Find where the given text appears and provide that cell's center as [X, Y] coordinate. 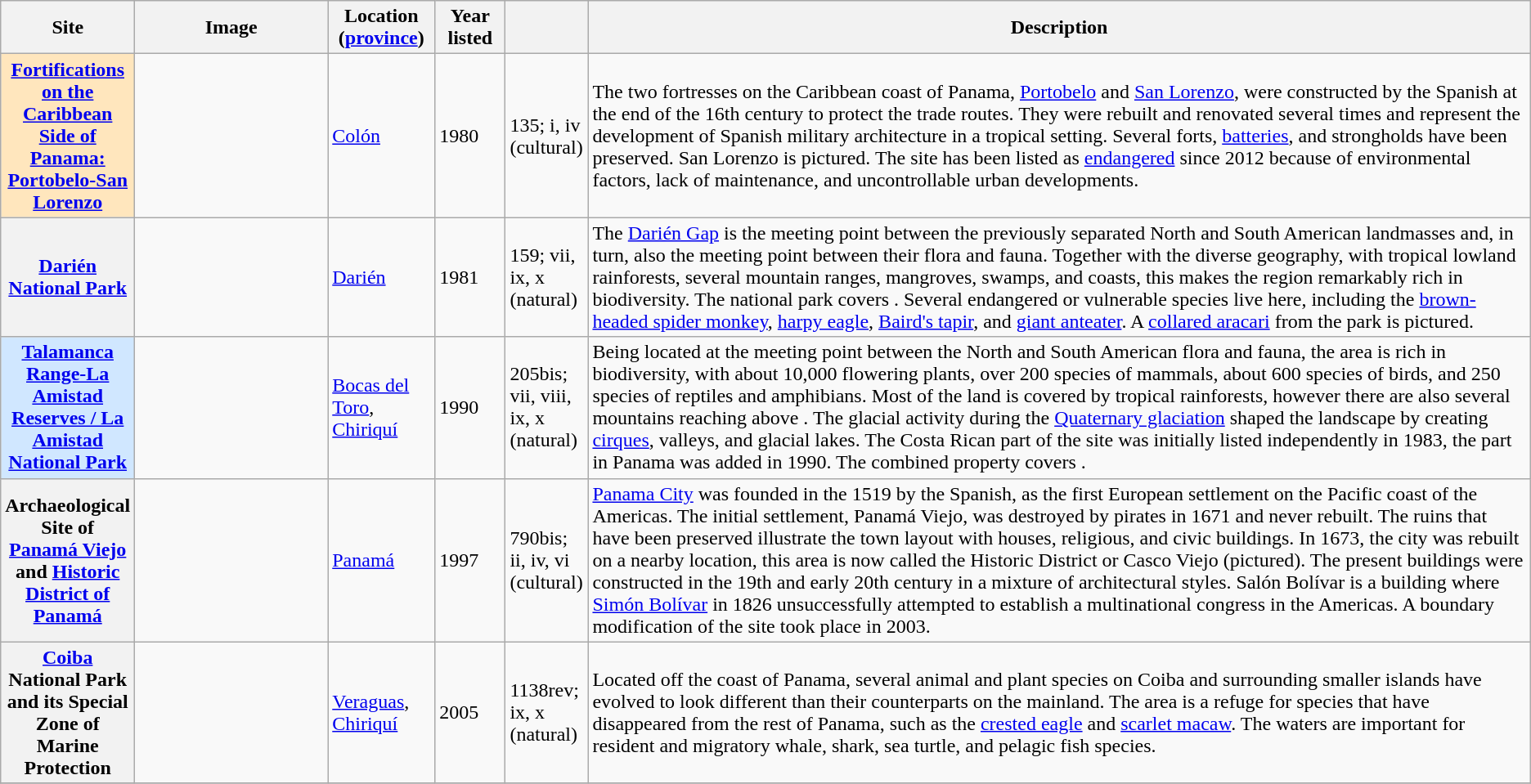
Darién National Park [68, 277]
1138rev; ix, x (natural) [546, 713]
Fortifications on the Caribbean Side of Panama: Portobelo-San Lorenzo [68, 136]
Site [68, 28]
1997 [470, 560]
135; i, iv (cultural) [546, 136]
1980 [470, 136]
Veraguas, Chiriquí [381, 713]
Description [1059, 28]
Panamá [381, 560]
205bis; vii, viii, ix, x (natural) [546, 407]
Location (province) [381, 28]
Talamanca Range-La Amistad Reserves / La Amistad National Park [68, 407]
Darién [381, 277]
Year listed [470, 28]
2005 [470, 713]
1990 [470, 407]
Bocas del Toro, Chiriquí [381, 407]
790bis; ii, iv, vi (cultural) [546, 560]
Colón [381, 136]
Image [231, 28]
1981 [470, 277]
Coiba National Park and its Special Zone of Marine Protection [68, 713]
Archaeological Site of Panamá Viejo and Historic District of Panamá [68, 560]
159; vii, ix, x (natural) [546, 277]
